From the cell containing the given text, extract its center point as (x, y) coordinate. 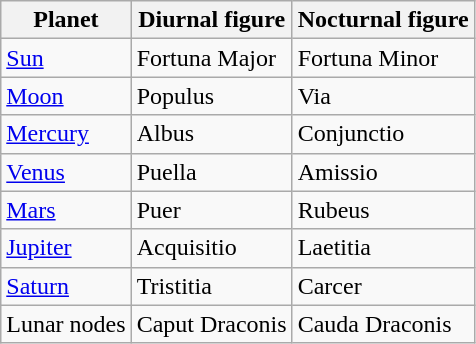
Planet (66, 20)
Sun (66, 58)
Conjunctio (383, 134)
Amissio (383, 172)
Acquisitio (212, 248)
Albus (212, 134)
Puella (212, 172)
Populus (212, 96)
Fortuna Minor (383, 58)
Carcer (383, 286)
Cauda Draconis (383, 324)
Mercury (66, 134)
Puer (212, 210)
Mars (66, 210)
Fortuna Major (212, 58)
Via (383, 96)
Diurnal figure (212, 20)
Nocturnal figure (383, 20)
Saturn (66, 286)
Lunar nodes (66, 324)
Rubeus (383, 210)
Tristitia (212, 286)
Moon (66, 96)
Caput Draconis (212, 324)
Venus (66, 172)
Laetitia (383, 248)
Jupiter (66, 248)
